Scan for the cell matching the given text and deliver its (x, y) coordinate at center. 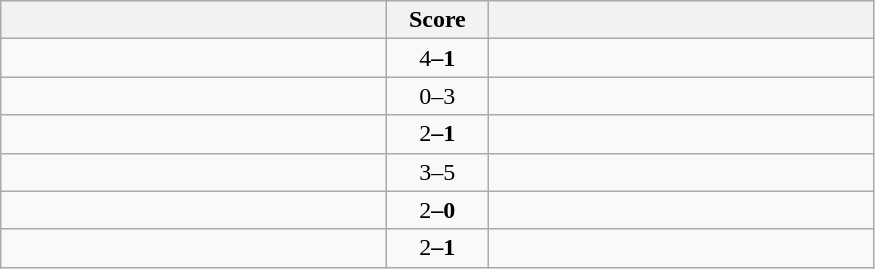
Score (438, 20)
0–3 (438, 96)
4–1 (438, 58)
2–0 (438, 210)
3–5 (438, 172)
